Extract the (x, y) coordinate from the center of the cell holding the provided text.  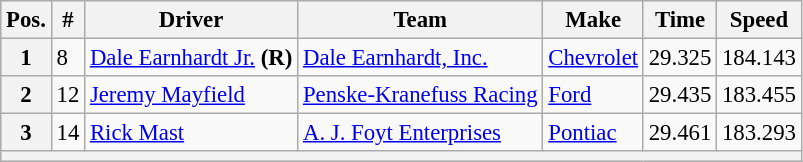
Chevrolet (593, 58)
29.435 (680, 95)
Penske-Kranefuss Racing (420, 95)
29.325 (680, 58)
183.455 (760, 95)
Pontiac (593, 133)
3 (26, 133)
Dale Earnhardt, Inc. (420, 58)
183.293 (760, 133)
29.461 (680, 133)
Jeremy Mayfield (192, 95)
Driver (192, 20)
184.143 (760, 58)
Make (593, 20)
Speed (760, 20)
Pos. (26, 20)
Time (680, 20)
# (68, 20)
2 (26, 95)
A. J. Foyt Enterprises (420, 133)
8 (68, 58)
Ford (593, 95)
14 (68, 133)
Dale Earnhardt Jr. (R) (192, 58)
12 (68, 95)
Rick Mast (192, 133)
1 (26, 58)
Team (420, 20)
